Identify which cell holds the provided text, then report its [x, y] central coordinate. 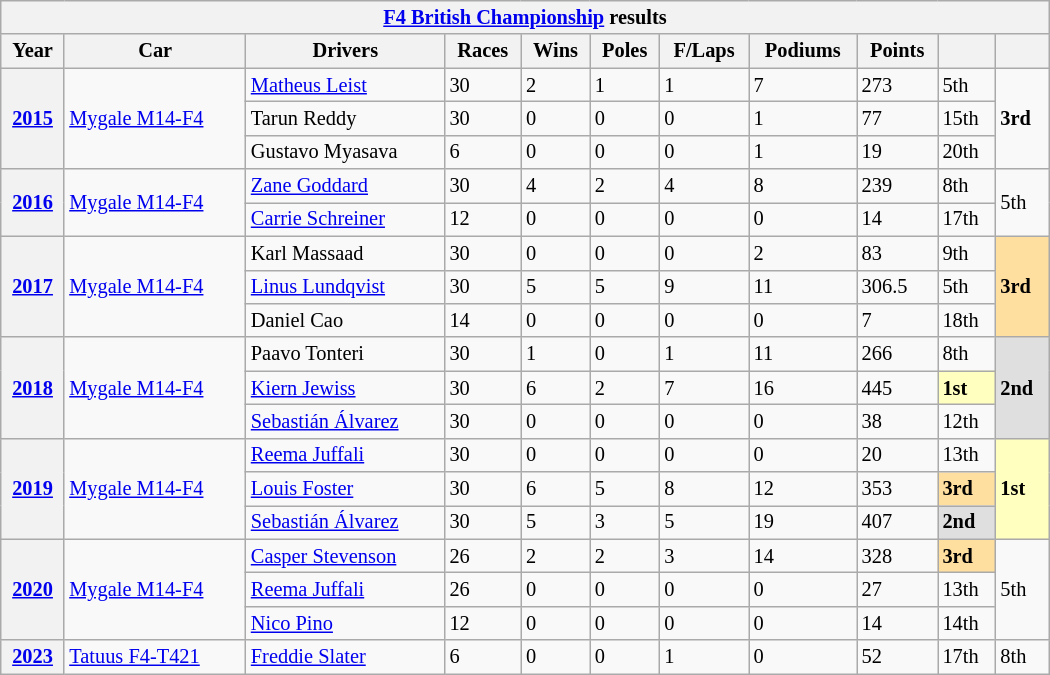
2023 [33, 657]
2016 [33, 202]
407 [898, 522]
Tarun Reddy [346, 118]
18th [967, 320]
77 [898, 118]
239 [898, 186]
2015 [33, 118]
2017 [33, 286]
Tatuus F4-T421 [155, 657]
52 [898, 657]
F/Laps [704, 51]
Daniel Cao [346, 320]
83 [898, 253]
2018 [33, 388]
Races [483, 51]
2019 [33, 488]
27 [898, 589]
Kiern Jewiss [346, 388]
328 [898, 556]
Zane Goddard [346, 186]
273 [898, 85]
14th [967, 623]
9th [967, 253]
445 [898, 388]
Paavo Tonteri [346, 354]
15th [967, 118]
16 [803, 388]
Matheus Leist [346, 85]
2020 [33, 590]
353 [898, 489]
Year [33, 51]
Gustavo Myasava [346, 152]
Karl Massaad [346, 253]
Drivers [346, 51]
F4 British Championship results [525, 17]
Podiums [803, 51]
266 [898, 354]
Linus Lundqvist [346, 287]
Car [155, 51]
Points [898, 51]
12th [967, 421]
9 [704, 287]
306.5 [898, 287]
Freddie Slater [346, 657]
Louis Foster [346, 489]
20 [898, 455]
Nico Pino [346, 623]
Casper Stevenson [346, 556]
20th [967, 152]
Carrie Schreiner [346, 219]
38 [898, 421]
Wins [556, 51]
Poles [624, 51]
